Determine the [X, Y] coordinate at the center of the cell enclosing the given text.  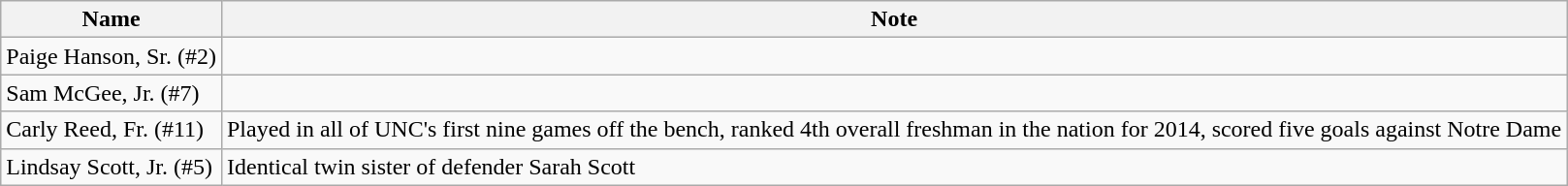
Sam McGee, Jr. (#7) [112, 93]
Paige Hanson, Sr. (#2) [112, 56]
Lindsay Scott, Jr. (#5) [112, 167]
Played in all of UNC's first nine games off the bench, ranked 4th overall freshman in the nation for 2014, scored five goals against Notre Dame [894, 130]
Name [112, 19]
Identical twin sister of defender Sarah Scott [894, 167]
Carly Reed, Fr. (#11) [112, 130]
Note [894, 19]
